From the cell containing the given text, extract its center point as (X, Y) coordinate. 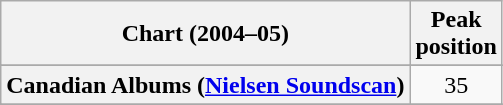
35 (456, 85)
Peakposition (456, 34)
Chart (2004–05) (206, 34)
Canadian Albums (Nielsen Soundscan) (206, 85)
